Locate the cell with the specified text and output its (X, Y) center coordinate. 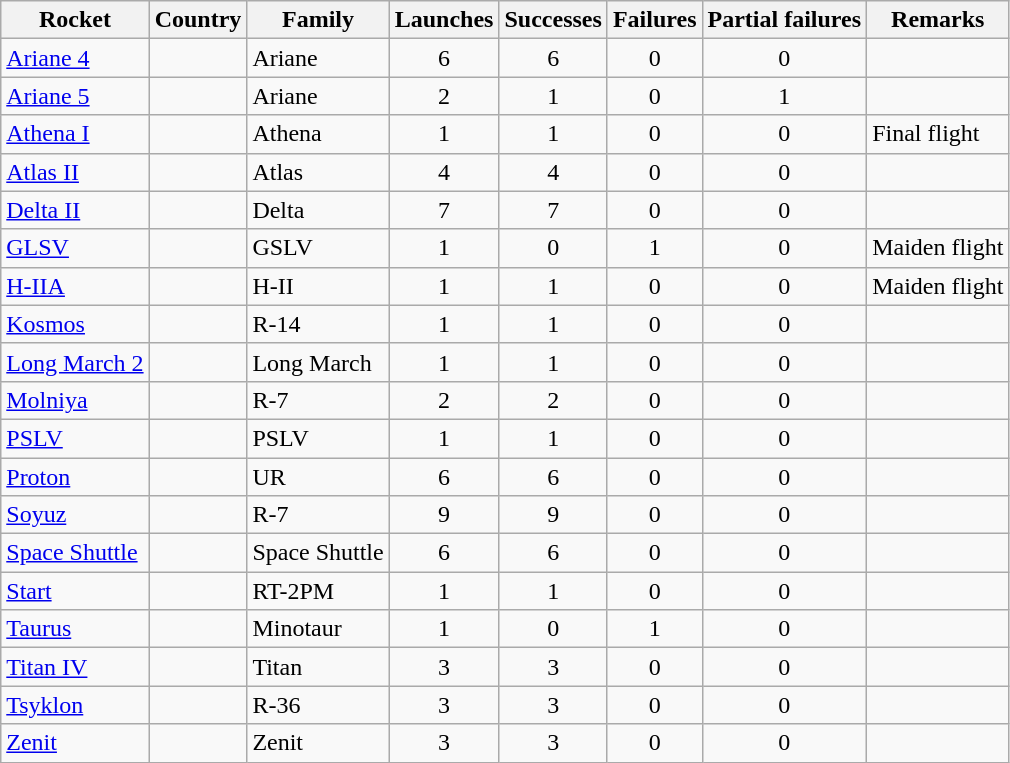
Country (198, 20)
R-36 (318, 705)
Partial failures (784, 20)
Long March 2 (75, 362)
Start (75, 591)
Titan IV (75, 667)
UR (318, 477)
Long March (318, 362)
Molniya (75, 400)
Tsyklon (75, 705)
Final flight (938, 134)
Remarks (938, 20)
RT-2PM (318, 591)
GLSV (75, 248)
Atlas (318, 172)
Failures (654, 20)
Athena (318, 134)
GSLV (318, 248)
H-II (318, 286)
Athena I (75, 134)
Launches (444, 20)
Titan (318, 667)
Delta (318, 210)
Taurus (75, 629)
Atlas II (75, 172)
Minotaur (318, 629)
Ariane 5 (75, 96)
Family (318, 20)
Ariane 4 (75, 58)
Proton (75, 477)
Soyuz (75, 515)
Rocket (75, 20)
H-IIA (75, 286)
R-14 (318, 324)
Successes (553, 20)
Delta II (75, 210)
Kosmos (75, 324)
